Return (X, Y) of the center of cell containing provided text 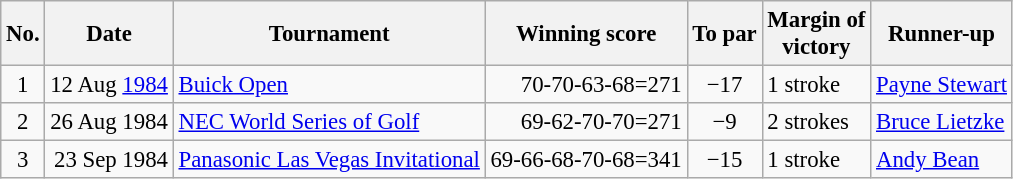
1 (23, 85)
−15 (724, 160)
70-70-63-68=271 (586, 85)
Payne Stewart (942, 85)
No. (23, 34)
Winning score (586, 34)
Margin ofvictory (816, 34)
To par (724, 34)
Tournament (329, 34)
3 (23, 160)
Andy Bean (942, 160)
Buick Open (329, 85)
2 (23, 122)
−9 (724, 122)
26 Aug 1984 (109, 122)
Panasonic Las Vegas Invitational (329, 160)
NEC World Series of Golf (329, 122)
2 strokes (816, 122)
69-66-68-70-68=341 (586, 160)
Bruce Lietzke (942, 122)
−17 (724, 85)
Runner-up (942, 34)
23 Sep 1984 (109, 160)
12 Aug 1984 (109, 85)
Date (109, 34)
69-62-70-70=271 (586, 122)
